Scan for the cell matching the given text and deliver its (X, Y) coordinate at center. 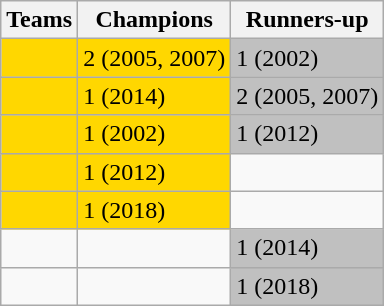
Runners-up (308, 20)
Teams (40, 20)
Champions (154, 20)
